Search for the cell housing the specified text and yield its (x, y) center coordinate. 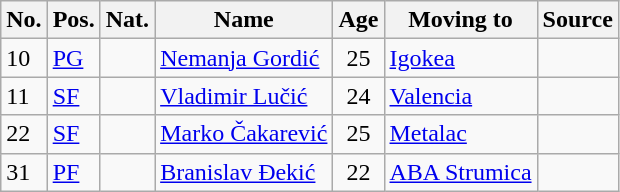
Marko Čakarević (244, 134)
No. (24, 20)
Vladimir Lučić (244, 96)
24 (358, 96)
Source (578, 20)
ABA Strumica (460, 172)
Valencia (460, 96)
PF (74, 172)
31 (24, 172)
Nemanja Gordić (244, 58)
Moving to (460, 20)
Branislav Đekić (244, 172)
PG (74, 58)
Age (358, 20)
10 (24, 58)
Nat. (127, 20)
Name (244, 20)
11 (24, 96)
Igokea (460, 58)
Metalac (460, 134)
Pos. (74, 20)
